Determine the [x, y] coordinate at the center of the cell enclosing the given text.  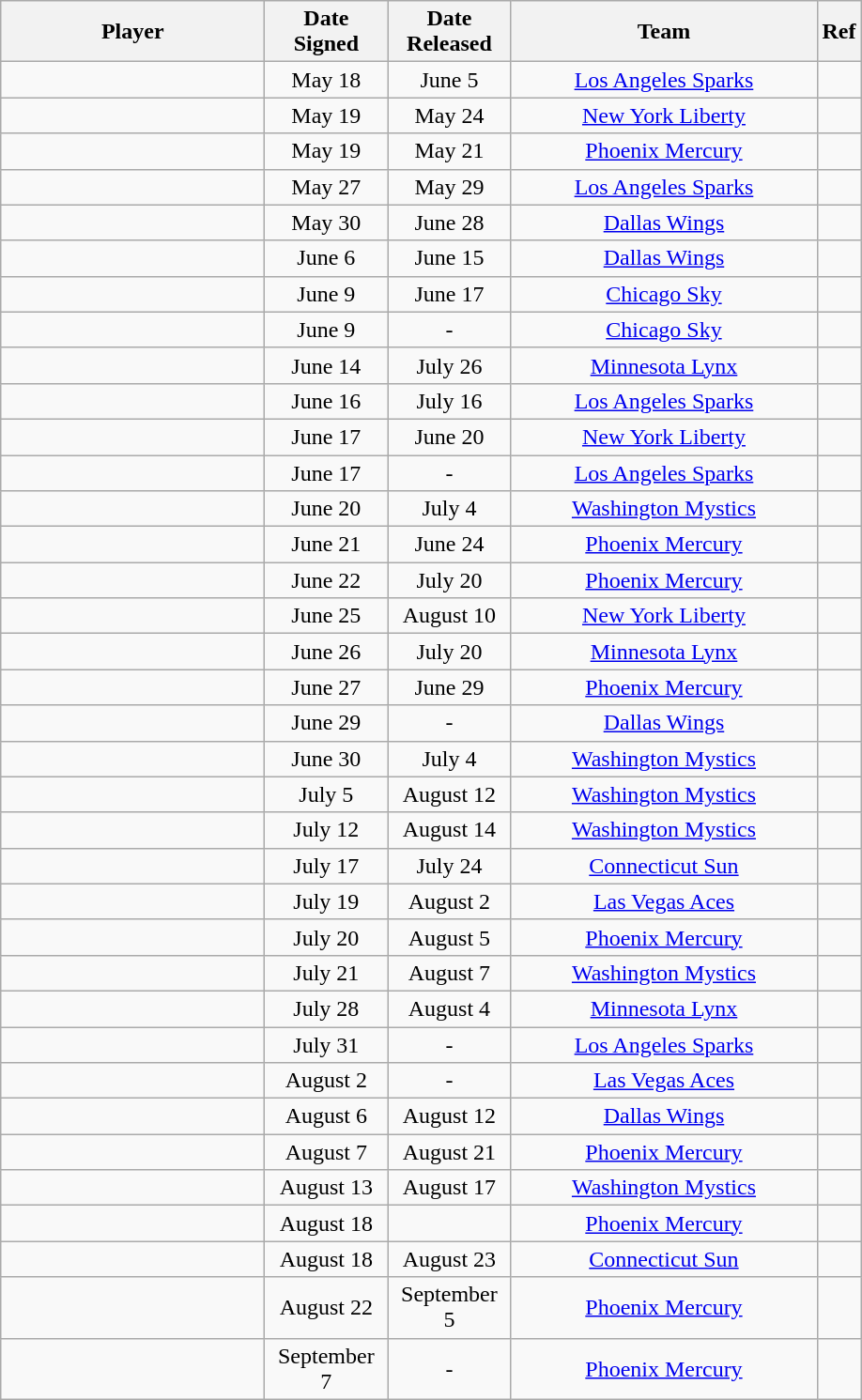
August 22 [327, 1307]
July 12 [327, 830]
June 30 [327, 759]
May 18 [327, 80]
August 4 [449, 1008]
June 21 [327, 545]
July 28 [327, 1008]
Player [133, 32]
July 5 [327, 794]
June 22 [327, 580]
June 27 [327, 687]
June 6 [327, 258]
May 24 [449, 115]
June 14 [327, 365]
May 21 [449, 151]
July 19 [327, 901]
June 15 [449, 258]
June 25 [327, 616]
July 26 [449, 365]
July 24 [449, 866]
August 21 [449, 1152]
May 29 [449, 187]
Team [664, 32]
August 13 [327, 1188]
July 16 [449, 401]
August 17 [449, 1188]
June 16 [327, 401]
June 26 [327, 652]
July 21 [327, 973]
August 23 [449, 1259]
September 7 [327, 1369]
August 5 [449, 937]
Date Signed [327, 32]
May 27 [327, 187]
July 31 [327, 1045]
Date Released [449, 32]
August 10 [449, 616]
Ref [839, 32]
June 5 [449, 80]
June 24 [449, 545]
August 6 [327, 1116]
June 28 [449, 223]
September 5 [449, 1307]
May 30 [327, 223]
July 17 [327, 866]
August 14 [449, 830]
